Scan for the cell matching the given text and deliver its [x, y] coordinate at center. 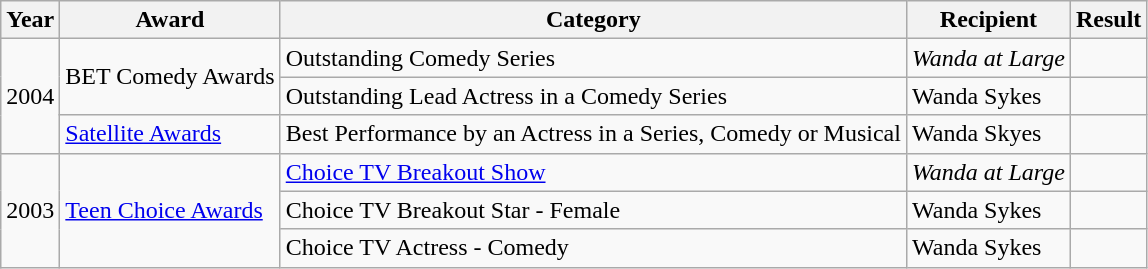
Choice TV Breakout Star - Female [593, 210]
Choice TV Breakout Show [593, 172]
Recipient [988, 20]
Outstanding Comedy Series [593, 58]
2003 [30, 210]
Category [593, 20]
Choice TV Actress - Comedy [593, 248]
Award [170, 20]
Best Performance by an Actress in a Series, Comedy or Musical [593, 134]
Result [1108, 20]
Wanda Skyes [988, 134]
Outstanding Lead Actress in a Comedy Series [593, 96]
Satellite Awards [170, 134]
2004 [30, 96]
Teen Choice Awards [170, 210]
Year [30, 20]
BET Comedy Awards [170, 77]
